Capture the cell that displays the provided text and extract its [x, y] central coordinate. 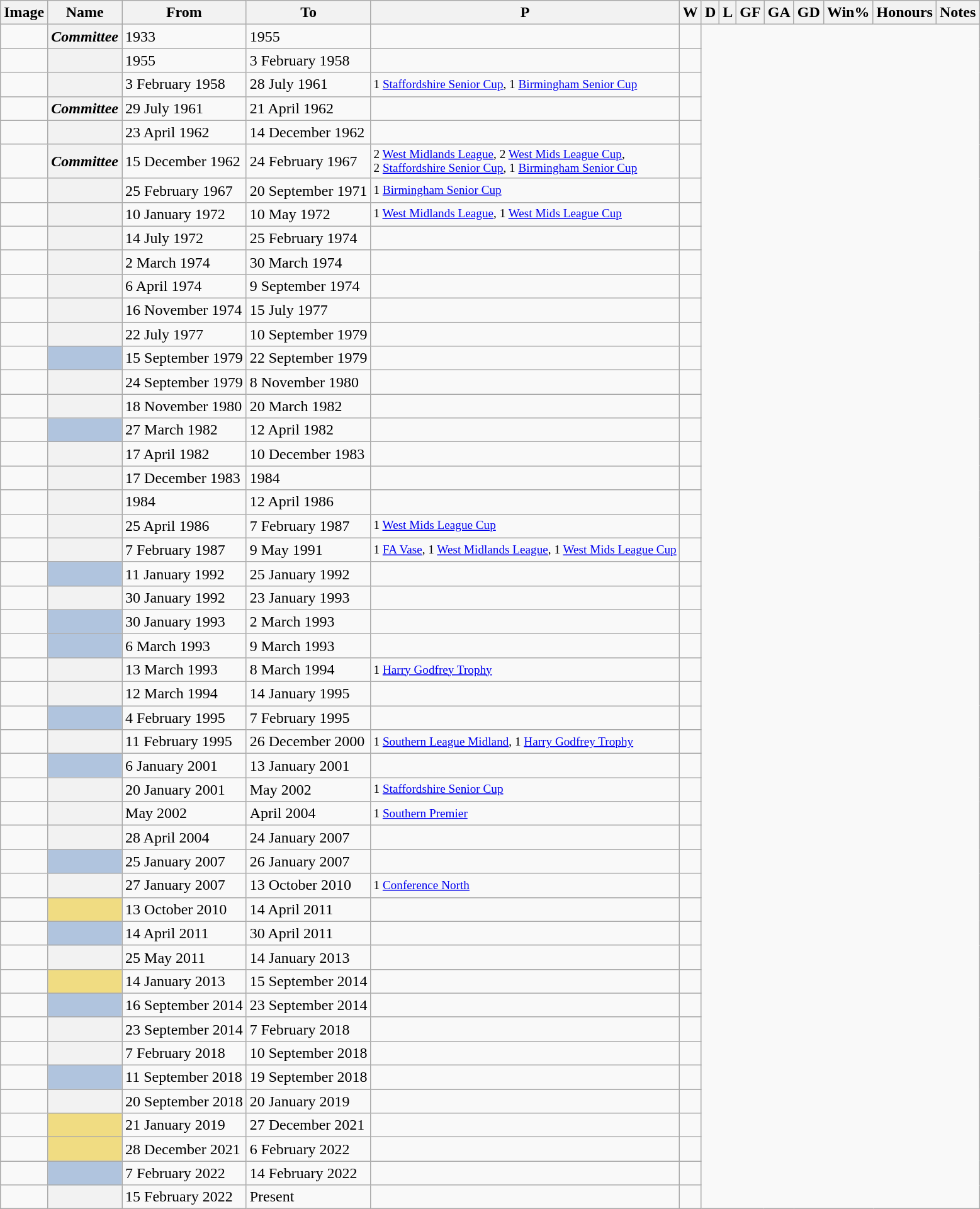
14 July 1972 [184, 238]
12 April 1982 [308, 430]
17 December 1983 [184, 478]
14 December 1962 [308, 132]
26 December 2000 [308, 742]
1933 [184, 37]
10 September 1979 [308, 334]
30 March 1974 [308, 262]
30 January 1993 [184, 622]
11 January 1992 [184, 574]
26 January 2007 [308, 861]
1 West Mids League Cup [525, 526]
30 January 1992 [184, 598]
15 September 1979 [184, 358]
Win% [848, 13]
2 March 1974 [184, 262]
7 February 2022 [184, 1173]
30 April 2011 [308, 933]
9 September 1974 [308, 287]
Honours [904, 13]
4 February 1995 [184, 718]
10 December 1983 [308, 454]
From [184, 13]
1 Southern League Midland, 1 Harry Godfrey Trophy [525, 742]
1 West Midlands League, 1 West Mids League Cup [525, 214]
28 April 2004 [184, 837]
25 February 1967 [184, 190]
10 January 1972 [184, 214]
7 February 1995 [308, 718]
25 January 2007 [184, 861]
10 May 1972 [308, 214]
W [690, 13]
18 November 1980 [184, 406]
12 April 1986 [308, 502]
11 February 1995 [184, 742]
April 2004 [308, 814]
24 February 1967 [308, 161]
1 Conference North [525, 885]
Present [308, 1197]
27 December 2021 [308, 1125]
6 April 1974 [184, 287]
1 Birmingham Senior Cup [525, 190]
2 March 1993 [308, 622]
16 September 2014 [184, 1005]
25 February 1974 [308, 238]
27 March 1982 [184, 430]
13 January 2001 [308, 766]
14 January 1995 [308, 694]
1 Staffordshire Senior Cup [525, 790]
27 January 2007 [184, 885]
Name [85, 13]
D [710, 13]
20 September 1971 [308, 190]
14 February 2022 [308, 1173]
To [308, 13]
Image [24, 13]
25 April 1986 [184, 526]
22 July 1977 [184, 334]
8 March 1994 [308, 670]
20 September 2018 [184, 1101]
23 April 1962 [184, 132]
21 January 2019 [184, 1125]
1 Staffordshire Senior Cup, 1 Birmingham Senior Cup [525, 84]
25 May 2011 [184, 957]
11 September 2018 [184, 1077]
20 March 1982 [308, 406]
15 December 1962 [184, 161]
20 January 2019 [308, 1101]
1 Southern Premier [525, 814]
29 July 1961 [184, 108]
GA [779, 13]
23 January 1993 [308, 598]
16 November 1974 [184, 310]
6 January 2001 [184, 766]
9 May 1991 [308, 550]
24 January 2007 [308, 837]
21 April 1962 [308, 108]
Notes [957, 13]
1 FA Vase, 1 West Midlands League, 1 West Mids League Cup [525, 550]
L [728, 13]
15 February 2022 [184, 1197]
9 March 1993 [308, 645]
2 West Midlands League, 2 West Mids League Cup,2 Staffordshire Senior Cup, 1 Birmingham Senior Cup [525, 161]
25 January 1992 [308, 574]
28 July 1961 [308, 84]
17 April 1982 [184, 454]
28 December 2021 [184, 1149]
12 March 1994 [184, 694]
GF [750, 13]
1 Harry Godfrey Trophy [525, 670]
8 November 1980 [308, 382]
15 July 1977 [308, 310]
10 September 2018 [308, 1053]
19 September 2018 [308, 1077]
20 January 2001 [184, 790]
GD [808, 13]
6 February 2022 [308, 1149]
15 September 2014 [308, 981]
22 September 1979 [308, 358]
24 September 1979 [184, 382]
6 March 1993 [184, 645]
13 March 1993 [184, 670]
P [525, 13]
